Return the (X, Y) coordinate for the center point of the cell that contains the specified text.  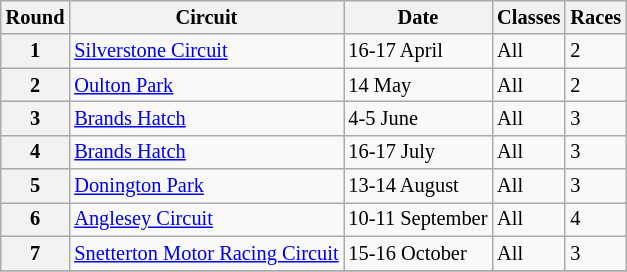
6 (36, 219)
13-14 August (418, 186)
14 May (418, 85)
Anglesey Circuit (206, 219)
Classes (528, 17)
Races (596, 17)
7 (36, 253)
10-11 September (418, 219)
Round (36, 17)
Oulton Park (206, 85)
Date (418, 17)
Donington Park (206, 186)
16-17 April (418, 51)
15-16 October (418, 253)
Silverstone Circuit (206, 51)
Circuit (206, 17)
16-17 July (418, 152)
4-5 June (418, 118)
Snetterton Motor Racing Circuit (206, 253)
5 (36, 186)
1 (36, 51)
